From the cell containing the given text, extract its center point as [X, Y] coordinate. 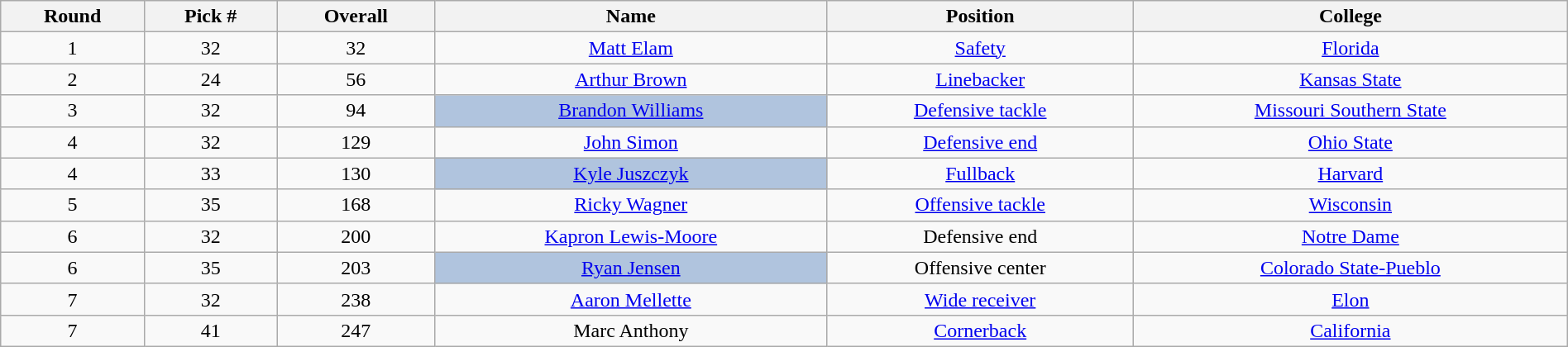
Name [631, 17]
Harvard [1350, 173]
College [1350, 17]
Brandon Williams [631, 111]
Position [981, 17]
56 [356, 79]
John Simon [631, 142]
Florida [1350, 48]
Missouri Southern State [1350, 111]
Marc Anthony [631, 330]
129 [356, 142]
Ohio State [1350, 142]
3 [73, 111]
Overall [356, 17]
203 [356, 268]
Wide receiver [981, 299]
1 [73, 48]
Notre Dame [1350, 236]
Kyle Juszczyk [631, 173]
Round [73, 17]
Ryan Jensen [631, 268]
Wisconsin [1350, 205]
Defensive tackle [981, 111]
168 [356, 205]
California [1350, 330]
238 [356, 299]
24 [210, 79]
Colorado State-Pueblo [1350, 268]
5 [73, 205]
Safety [981, 48]
41 [210, 330]
Elon [1350, 299]
2 [73, 79]
Cornerback [981, 330]
200 [356, 236]
33 [210, 173]
Matt Elam [631, 48]
Arthur Brown [631, 79]
130 [356, 173]
Ricky Wagner [631, 205]
Pick # [210, 17]
94 [356, 111]
Aaron Mellette [631, 299]
Linebacker [981, 79]
Fullback [981, 173]
Offensive center [981, 268]
Offensive tackle [981, 205]
Kapron Lewis-Moore [631, 236]
247 [356, 330]
Kansas State [1350, 79]
